For the text-containing cell, return its midpoint in (X, Y) coordinate format. 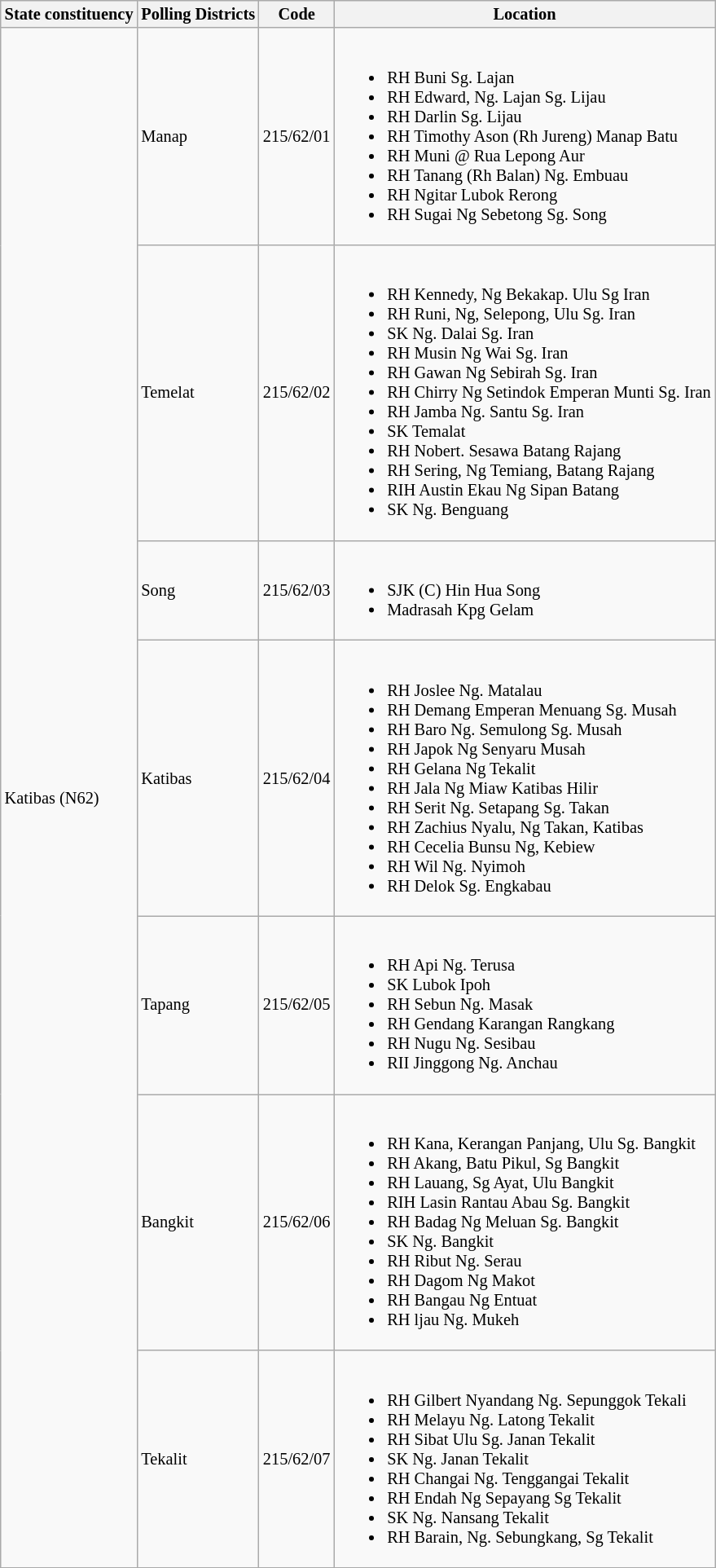
Location (525, 14)
Katibas (N62) (69, 797)
Song (198, 590)
215/62/04 (297, 777)
215/62/07 (297, 1459)
SJK (C) Hin Hua SongMadrasah Kpg Gelam (525, 590)
Tapang (198, 1005)
215/62/01 (297, 136)
215/62/05 (297, 1005)
215/62/03 (297, 590)
Katibas (198, 777)
215/62/06 (297, 1222)
Manap (198, 136)
State constituency (69, 14)
Bangkit (198, 1222)
RH Api Ng. TerusaSK Lubok IpohRH Sebun Ng. MasakRH Gendang Karangan RangkangRH Nugu Ng. SesibauRII Jinggong Ng. Anchau (525, 1005)
Polling Districts (198, 14)
Temelat (198, 392)
215/62/02 (297, 392)
Code (297, 14)
Tekalit (198, 1459)
